Locate the cell with the specified text and output its [X, Y] center coordinate. 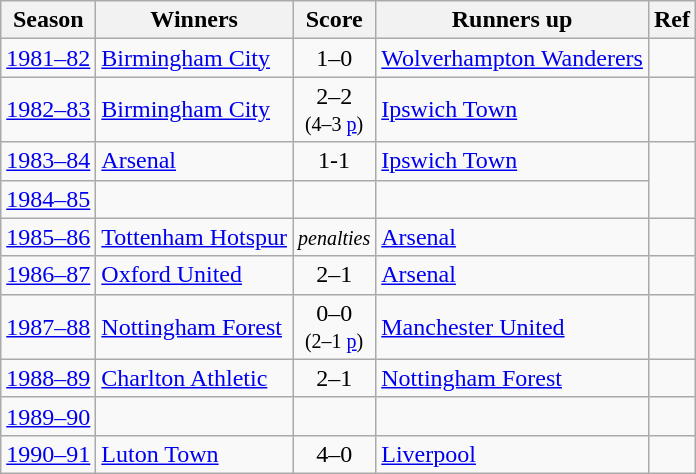
1985–86 [48, 237]
4–0 [334, 454]
Tottenham Hotspur [194, 237]
2–2(4–3 p) [334, 110]
Score [334, 20]
1988–89 [48, 378]
Liverpool [512, 454]
penalties [334, 237]
1983–84 [48, 161]
1989–90 [48, 416]
Wolverhampton Wanderers [512, 58]
Luton Town [194, 454]
1984–85 [48, 199]
1986–87 [48, 275]
1990–91 [48, 454]
1-1 [334, 161]
1981–82 [48, 58]
Ref [672, 20]
1–0 [334, 58]
Season [48, 20]
Oxford United [194, 275]
Winners [194, 20]
1987–88 [48, 326]
1982–83 [48, 110]
Runners up [512, 20]
Charlton Athletic [194, 378]
0–0(2–1 p) [334, 326]
Manchester United [512, 326]
